Return the [X, Y] coordinate for the center point of the cell that contains the specified text.  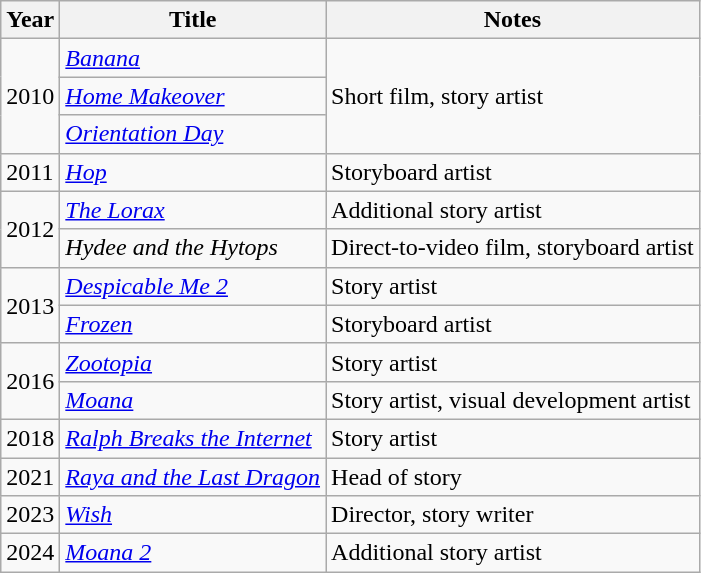
Ralph Breaks the Internet [193, 438]
2016 [30, 381]
Hydee and the Hytops [193, 248]
2013 [30, 305]
2018 [30, 438]
Wish [193, 515]
2011 [30, 172]
Hop [193, 172]
2024 [30, 553]
2021 [30, 477]
Frozen [193, 324]
Moana 2 [193, 553]
Story artist, visual development artist [513, 400]
Banana [193, 58]
2023 [30, 515]
The Lorax [193, 210]
Short film, story artist [513, 96]
Head of story [513, 477]
2012 [30, 229]
Notes [513, 20]
Year [30, 20]
Direct-to-video film, storyboard artist [513, 248]
2010 [30, 96]
Raya and the Last Dragon [193, 477]
Director, story writer [513, 515]
Orientation Day [193, 134]
Home Makeover [193, 96]
Zootopia [193, 362]
Moana [193, 400]
Despicable Me 2 [193, 286]
Title [193, 20]
